Capture the cell that displays the provided text and extract its (x, y) central coordinate. 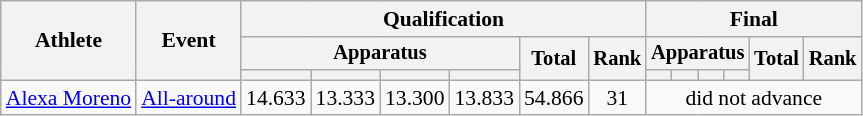
did not advance (754, 98)
Athlete (68, 40)
Alexa Moreno (68, 98)
13.333 (346, 98)
Event (188, 40)
31 (617, 98)
Qualification (444, 19)
All-around (188, 98)
Final (754, 19)
13.833 (484, 98)
14.633 (276, 98)
54.866 (554, 98)
13.300 (414, 98)
